Pinpoint the cell where the given text exists, returning its [X, Y] midpoint coordinate. 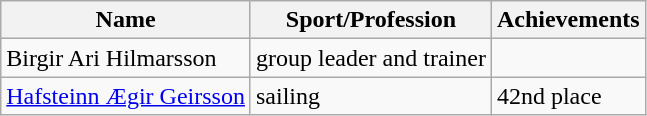
Sport/Profession [370, 20]
Name [126, 20]
group leader and trainer [370, 58]
Achievements [568, 20]
Hafsteinn Ægir Geirsson [126, 96]
Birgir Ari Hilmarsson [126, 58]
sailing [370, 96]
42nd place [568, 96]
